Find where the given text appears and provide that cell's center as [X, Y] coordinate. 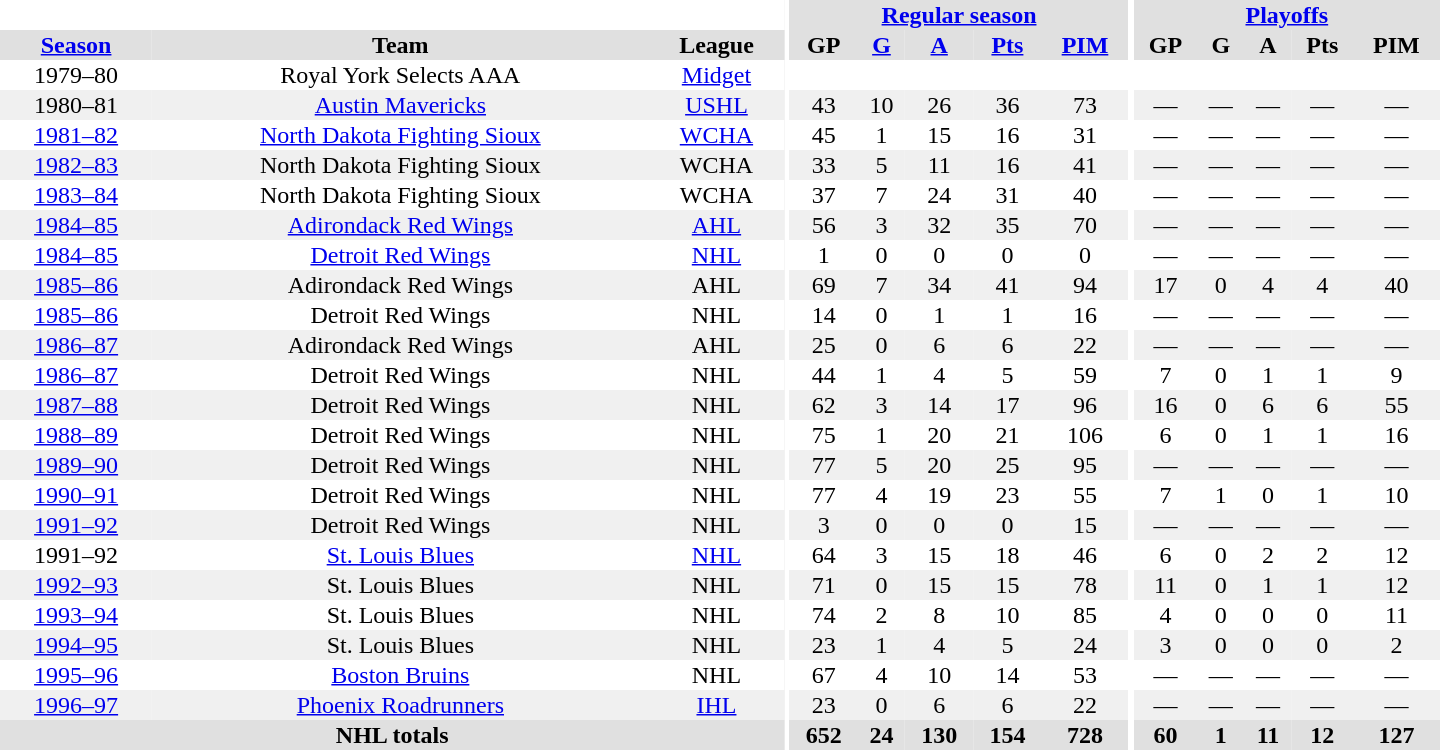
33 [824, 165]
26 [939, 105]
59 [1086, 375]
1981–82 [76, 135]
73 [1086, 105]
37 [824, 195]
45 [824, 135]
130 [939, 735]
127 [1396, 735]
Royal York Selects AAA [400, 75]
NHL totals [392, 735]
652 [824, 735]
106 [1086, 435]
85 [1086, 615]
75 [824, 435]
36 [1007, 105]
95 [1086, 465]
IHL [717, 705]
34 [939, 285]
Playoffs [1287, 15]
154 [1007, 735]
64 [824, 555]
8 [939, 615]
Phoenix Roadrunners [400, 705]
62 [824, 405]
Midget [717, 75]
1994–95 [76, 645]
1982–83 [76, 165]
19 [939, 495]
Team [400, 45]
1990–91 [76, 495]
56 [824, 225]
League [717, 45]
70 [1086, 225]
60 [1166, 735]
Season [76, 45]
46 [1086, 555]
1979–80 [76, 75]
78 [1086, 585]
43 [824, 105]
1988–89 [76, 435]
1995–96 [76, 675]
53 [1086, 675]
71 [824, 585]
35 [1007, 225]
1996–97 [76, 705]
728 [1086, 735]
1987–88 [76, 405]
44 [824, 375]
Regular season [960, 15]
Boston Bruins [400, 675]
32 [939, 225]
94 [1086, 285]
1993–94 [76, 615]
USHL [717, 105]
96 [1086, 405]
1983–84 [76, 195]
67 [824, 675]
21 [1007, 435]
1992–93 [76, 585]
69 [824, 285]
Austin Mavericks [400, 105]
18 [1007, 555]
9 [1396, 375]
1980–81 [76, 105]
74 [824, 615]
1989–90 [76, 465]
